Return the (x, y) coordinate for the center point of the cell that contains the specified text.  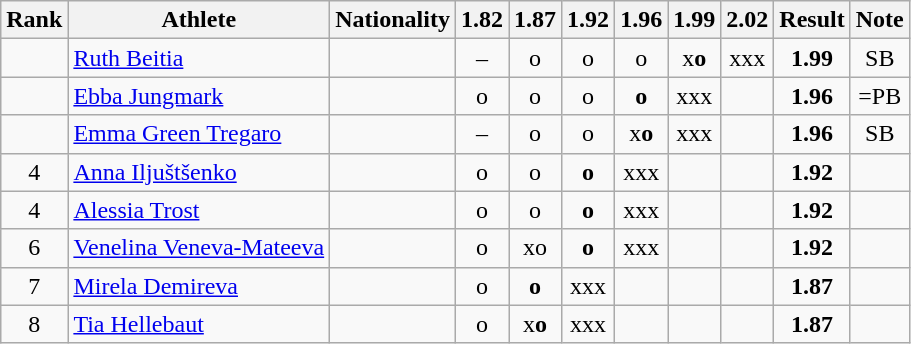
Nationality (393, 20)
Athlete (199, 20)
Alessia Trost (199, 210)
6 (34, 248)
Venelina Veneva-Mateeva (199, 248)
Tia Hellebaut (199, 324)
=PB (880, 96)
Ebba Jungmark (199, 96)
Mirela Demireva (199, 286)
Rank (34, 20)
8 (34, 324)
Emma Green Tregaro (199, 134)
1.82 (482, 20)
Result (812, 20)
2.02 (748, 20)
Note (880, 20)
Anna Iljuštšenko (199, 172)
7 (34, 286)
Ruth Beitia (199, 58)
